Determine the [X, Y] coordinate at the center of the cell enclosing the given text.  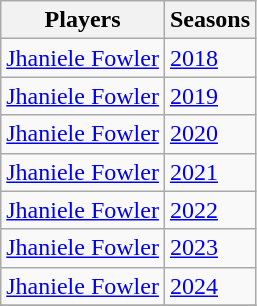
2022 [210, 210]
2018 [210, 58]
2020 [210, 134]
2021 [210, 172]
Players [83, 20]
2023 [210, 248]
2019 [210, 96]
2024 [210, 286]
Seasons [210, 20]
